Extract the (x, y) coordinate from the center of the cell holding the provided text.  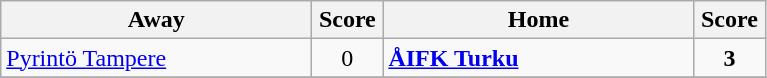
3 (730, 58)
Away (156, 20)
Home (538, 20)
Pyrintö Tampere (156, 58)
0 (348, 58)
ÅIFK Turku (538, 58)
